Search for the cell housing the specified text and yield its [x, y] center coordinate. 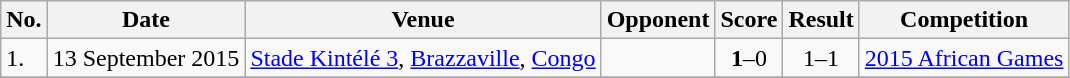
Stade Kintélé 3, Brazzaville, Congo [423, 58]
1–0 [749, 58]
2015 African Games [964, 58]
Score [749, 20]
Date [146, 20]
1–1 [821, 58]
Venue [423, 20]
1. [24, 58]
Result [821, 20]
13 September 2015 [146, 58]
Opponent [658, 20]
Competition [964, 20]
No. [24, 20]
